Output the [x, y] coordinate of the center of the cell containing the given text.  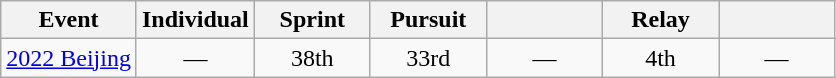
Sprint [312, 20]
4th [660, 58]
33rd [428, 58]
Relay [660, 20]
Pursuit [428, 20]
38th [312, 58]
Individual [195, 20]
Event [69, 20]
2022 Beijing [69, 58]
